Search for the cell housing the specified text and yield its [X, Y] center coordinate. 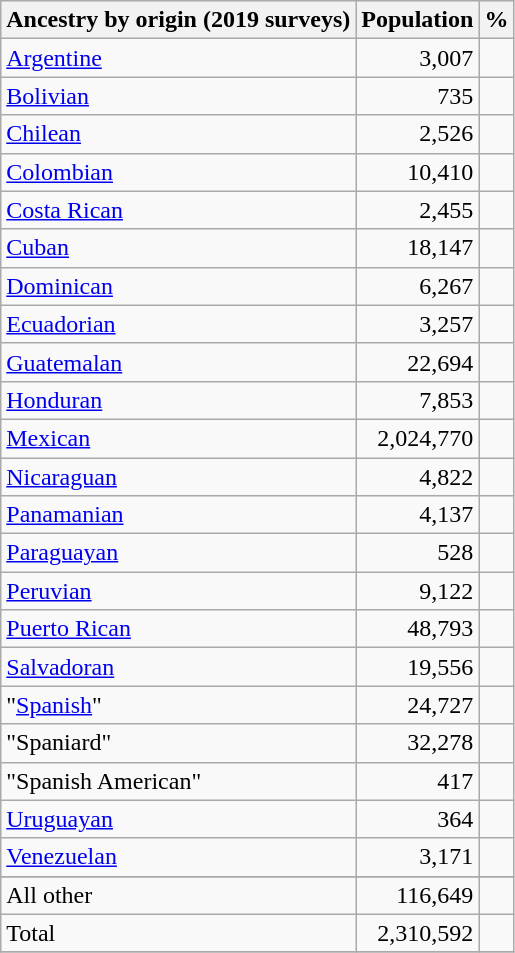
7,853 [418, 400]
Colombian [178, 172]
4,822 [418, 477]
Dominican [178, 286]
528 [418, 553]
Ecuadorian [178, 324]
Panamanian [178, 515]
2,455 [418, 210]
Puerto Rican [178, 629]
Nicaraguan [178, 477]
10,410 [418, 172]
116,649 [418, 895]
Mexican [178, 438]
Bolivian [178, 96]
9,122 [418, 591]
Cuban [178, 248]
"Spaniard" [178, 743]
2,526 [418, 134]
3,007 [418, 58]
Costa Rican [178, 210]
32,278 [418, 743]
"Spanish American" [178, 781]
735 [418, 96]
24,727 [418, 705]
Chilean [178, 134]
Paraguayan [178, 553]
18,147 [418, 248]
4,137 [418, 515]
3,171 [418, 857]
Argentine [178, 58]
22,694 [418, 362]
2,024,770 [418, 438]
19,556 [418, 667]
Ancestry by origin (2019 surveys) [178, 20]
All other [178, 895]
364 [418, 819]
Guatemalan [178, 362]
Population [418, 20]
48,793 [418, 629]
Peruvian [178, 591]
Honduran [178, 400]
Uruguayan [178, 819]
2,310,592 [418, 933]
% [496, 20]
Venezuelan [178, 857]
"Spanish" [178, 705]
6,267 [418, 286]
Salvadoran [178, 667]
3,257 [418, 324]
417 [418, 781]
Total [178, 933]
